Return the [X, Y] coordinate for the center point of the cell that contains the specified text.  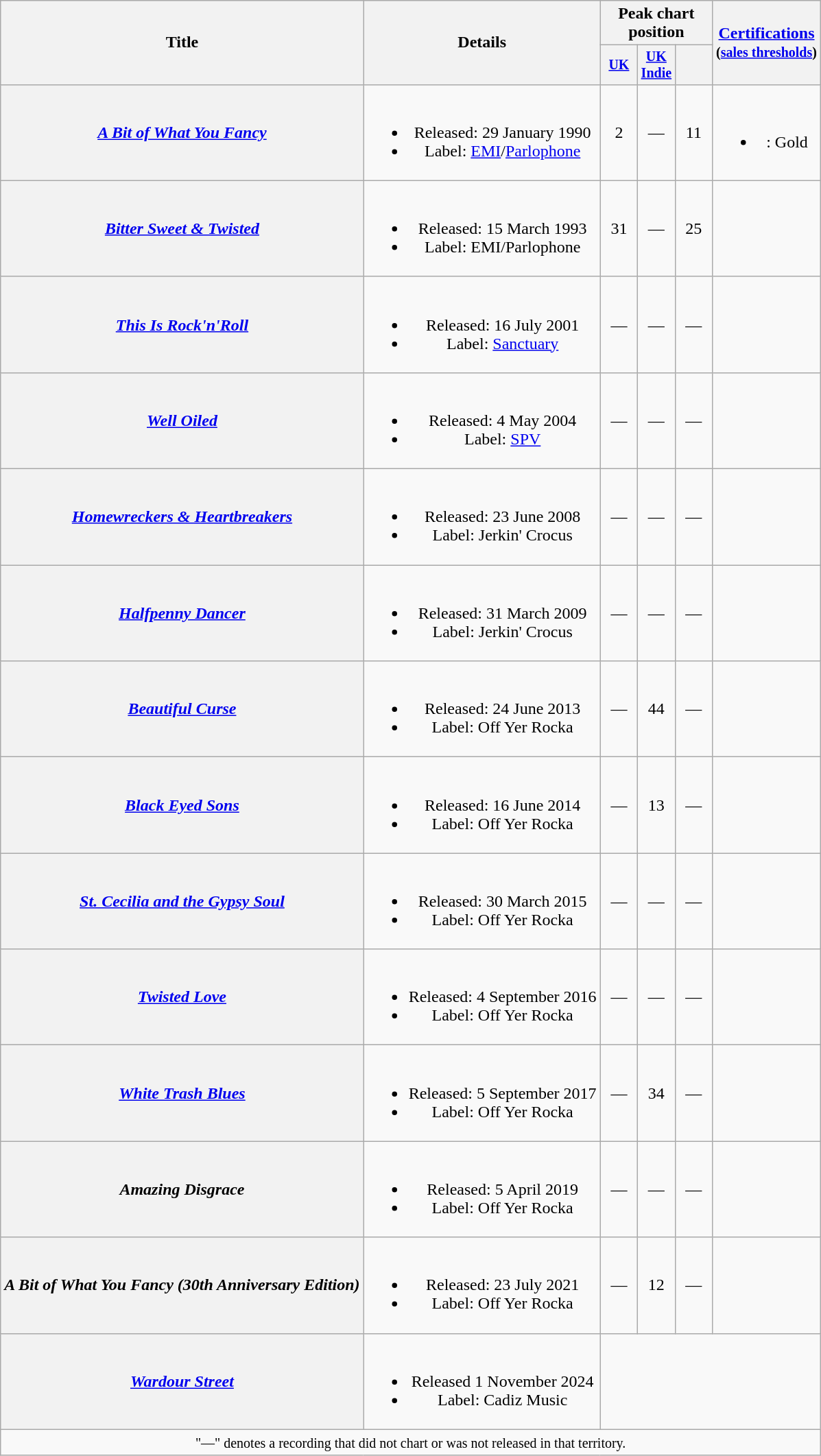
25 [693, 228]
A Bit of What You Fancy [182, 132]
A Bit of What You Fancy (30th Anniversary Edition) [182, 1285]
St. Cecilia and the Gypsy Soul [182, 901]
Released: 16 June 2014Label: Off Yer Rocka [481, 805]
Released: 23 June 2008Label: Jerkin' Crocus [481, 517]
Released: 5 September 2017Label: Off Yer Rocka [481, 1093]
This Is Rock'n'Roll [182, 324]
Well Oiled [182, 420]
Title [182, 43]
Peak chart position [656, 23]
Twisted Love [182, 997]
Released: 16 July 2001Label: Sanctuary [481, 324]
Released: 30 March 2015Label: Off Yer Rocka [481, 901]
Amazing Disgrace [182, 1189]
"—" denotes a recording that did not chart or was not released in that territory. [411, 1442]
31 [619, 228]
12 [656, 1285]
Wardour Street [182, 1381]
Released: 29 January 1990Label: EMI/Parlophone [481, 132]
2 [619, 132]
Released: 24 June 2013Label: Off Yer Rocka [481, 709]
UK Indie [656, 64]
34 [656, 1093]
Homewreckers & Heartbreakers [182, 517]
Certifications(sales thresholds) [767, 43]
White Trash Blues [182, 1093]
: Gold [767, 132]
Released: 15 March 1993Label: EMI/Parlophone [481, 228]
13 [656, 805]
Released: 4 September 2016Label: Off Yer Rocka [481, 997]
Released: 23 July 2021Label: Off Yer Rocka [481, 1285]
11 [693, 132]
44 [656, 709]
Bitter Sweet & Twisted [182, 228]
Beautiful Curse [182, 709]
Black Eyed Sons [182, 805]
Halfpenny Dancer [182, 613]
UK [619, 64]
Released: 5 April 2019Label: Off Yer Rocka [481, 1189]
Released 1 November 2024Label: Cadiz Music [481, 1381]
Details [481, 43]
Released: 31 March 2009Label: Jerkin' Crocus [481, 613]
Released: 4 May 2004Label: SPV [481, 420]
